Pinpoint the cell where the given text exists, returning its [x, y] midpoint coordinate. 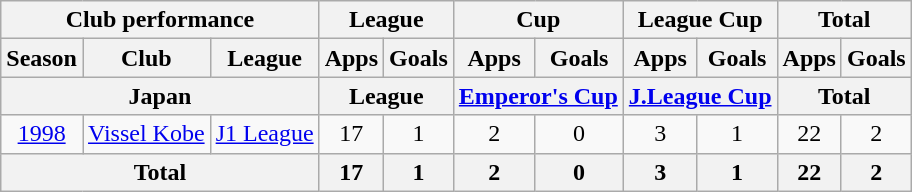
League Cup [700, 20]
Emperor's Cup [538, 96]
Japan [160, 96]
J.League Cup [700, 96]
Club performance [160, 20]
Cup [538, 20]
J1 League [264, 134]
Season [42, 58]
Vissel Kobe [146, 134]
Club [146, 58]
1998 [42, 134]
